Determine the (x, y) coordinate at the center of the cell enclosing the given text.  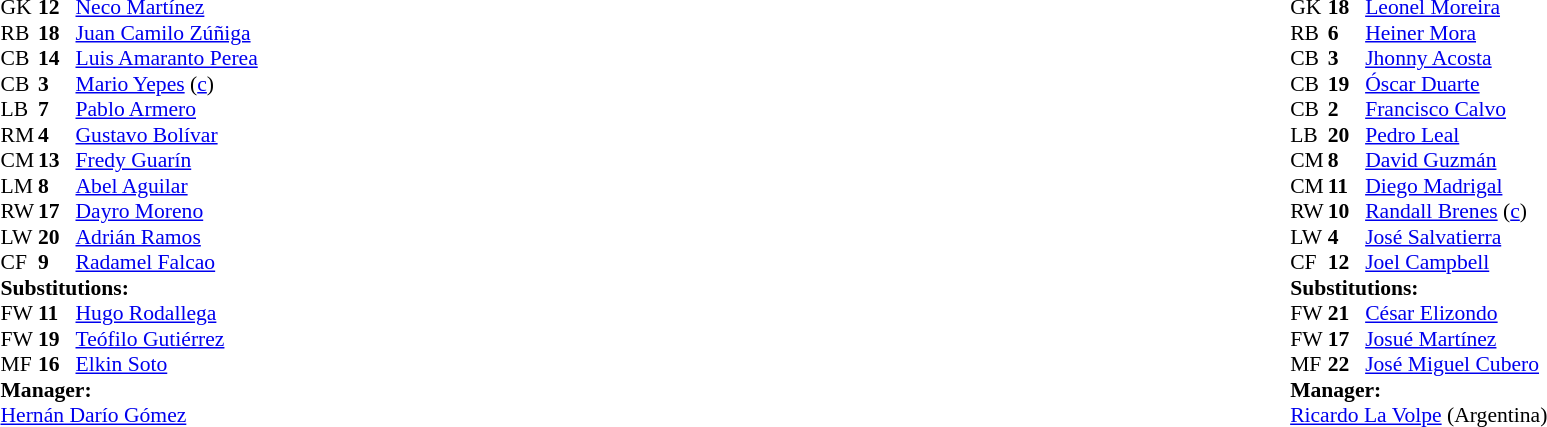
RM (19, 135)
10 (1347, 211)
Dayro Moreno (167, 211)
16 (57, 365)
18 (57, 33)
Adrián Ramos (167, 237)
José Miguel Cubero (1456, 365)
Gustavo Bolívar (167, 135)
7 (57, 109)
Juan Camilo Zúñiga (167, 33)
David Guzmán (1456, 161)
14 (57, 59)
Josué Martínez (1456, 339)
Elkin Soto (167, 365)
Randall Brenes (c) (1456, 211)
LM (19, 186)
12 (1347, 263)
Pablo Armero (167, 109)
Jhonny Acosta (1456, 59)
Mario Yepes (c) (167, 84)
2 (1347, 109)
21 (1347, 313)
6 (1347, 33)
César Elizondo (1456, 313)
13 (57, 161)
Abel Aguilar (167, 186)
Luis Amaranto Perea (167, 59)
Pedro Leal (1456, 135)
Fredy Guarín (167, 161)
Francisco Calvo (1456, 109)
9 (57, 263)
Radamel Falcao (167, 263)
José Salvatierra (1456, 237)
Teófilo Gutiérrez (167, 339)
Hugo Rodallega (167, 313)
Óscar Duarte (1456, 84)
Joel Campbell (1456, 263)
Diego Madrigal (1456, 186)
22 (1347, 365)
Heiner Mora (1456, 33)
